Return the [x, y] coordinate for the center point of the cell that contains the specified text.  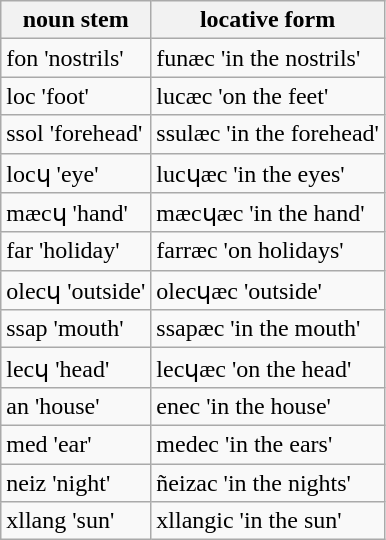
olecɥ 'outside' [76, 290]
lecɥ 'head' [76, 368]
fon 'nostrils' [76, 58]
farræc 'on holidays' [268, 251]
ñeizac 'in the nights' [268, 483]
xllangic 'in the sun' [268, 521]
ssap 'mouth' [76, 329]
mæcɥ 'hand' [76, 213]
loc 'foot' [76, 96]
funæc 'in the nostrils' [268, 58]
med 'ear' [76, 444]
ssol 'forehead' [76, 134]
locative form [268, 20]
an 'house' [76, 406]
mæcɥæc 'in the hand' [268, 213]
ssulæc 'in the forehead' [268, 134]
xllang 'sun' [76, 521]
far 'holiday' [76, 251]
ssapæc 'in the mouth' [268, 329]
lucæc 'on the feet' [268, 96]
lecɥæc 'on the head' [268, 368]
lucɥæc 'in the eyes' [268, 173]
olecɥæc 'outside' [268, 290]
enec 'in the house' [268, 406]
locɥ 'eye' [76, 173]
noun stem [76, 20]
medec 'in the ears' [268, 444]
neiz 'night' [76, 483]
